Identify which cell holds the provided text, then report its [x, y] central coordinate. 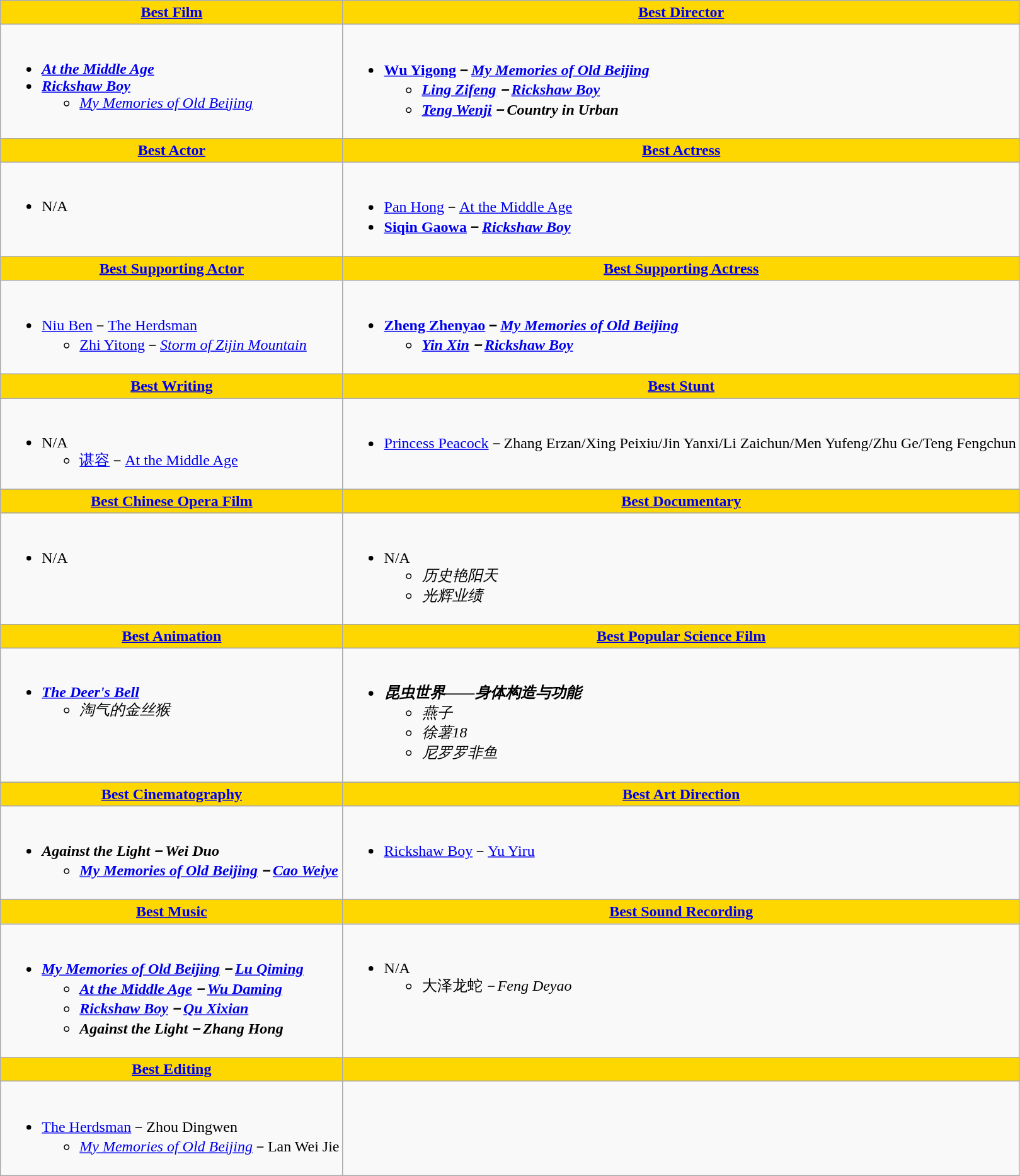
Rickshaw Boy－Yu Yiru [681, 853]
Princess Peacock－Zhang Erzan/Xing Peixiu/Jin Yanxi/Li Zaichun/Men Yufeng/Zhu Ge/Teng Fengchun [681, 444]
Best Editing [171, 1069]
Best Supporting Actress [681, 268]
Best Writing [171, 386]
Pan Hong－At the Middle AgeSiqin Gaowa－Rickshaw Boy [681, 209]
N/A大泽龙蛇－Feng Deyao [681, 991]
Best Chinese Opera Film [171, 501]
Against the Light－Wei DuoMy Memories of Old Beijing－Cao Weiye [171, 853]
Best Actor [171, 150]
Best Director [681, 13]
Best Documentary [681, 501]
Wu Yigong－My Memories of Old BeijingLing Zifeng－Rickshaw BoyTeng Wenji－Country in Urban [681, 82]
Best Music [171, 912]
Best Film [171, 13]
N/A谌容－At the Middle Age [171, 444]
Best Stunt [681, 386]
N/A历史艳阳天光辉业绩 [681, 568]
Best Sound Recording [681, 912]
Best Popular Science Film [681, 636]
Zheng Zhenyao－My Memories of Old BeijingYin Xin－Rickshaw Boy [681, 328]
Best Actress [681, 150]
Best Animation [171, 636]
Best Supporting Actor [171, 268]
Niu Ben－The HerdsmanZhi Yitong－Storm of Zijin Mountain [171, 328]
Best Art Direction [681, 793]
The Herdsman－Zhou DingwenMy Memories of Old Beijing－Lan Wei Jie [171, 1128]
My Memories of Old Beijing－Lu QimingAt the Middle Age－Wu DamingRickshaw Boy－Qu XixianAgainst the Light－Zhang Hong [171, 991]
Best Cinematography [171, 793]
At the Middle AgeRickshaw BoyMy Memories of Old Beijing [171, 82]
昆虫世界——身体构造与功能燕子徐薯18尼罗罗非鱼 [681, 715]
The Deer's Bell淘气的金丝猴 [171, 715]
